Provide the (X, Y) coordinate of the cell's center where the given text is located.  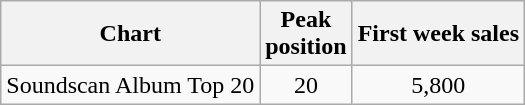
5,800 (438, 85)
Peakposition (306, 34)
20 (306, 85)
First week sales (438, 34)
Chart (130, 34)
Soundscan Album Top 20 (130, 85)
